Identify which cell holds the provided text, then report its [X, Y] central coordinate. 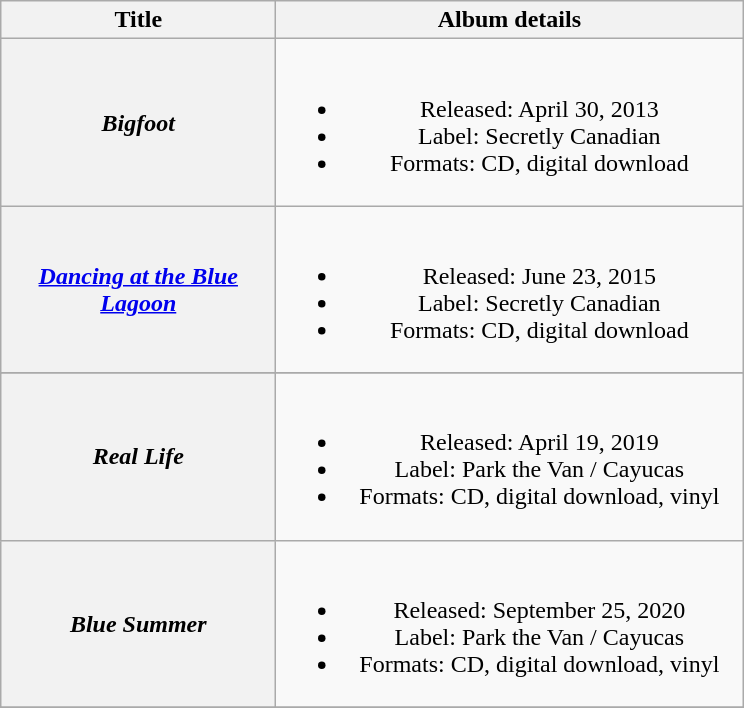
Bigfoot [138, 122]
Released: September 25, 2020Label: Park the Van / CayucasFormats: CD, digital download, vinyl [510, 624]
Dancing at the Blue Lagoon [138, 290]
Released: April 30, 2013Label: Secretly CanadianFormats: CD, digital download [510, 122]
Released: April 19, 2019Label: Park the Van / CayucasFormats: CD, digital download, vinyl [510, 456]
Blue Summer [138, 624]
Released: June 23, 2015Label: Secretly CanadianFormats: CD, digital download [510, 290]
Real Life [138, 456]
Title [138, 20]
Album details [510, 20]
